Pinpoint the cell where the given text exists, returning its [x, y] midpoint coordinate. 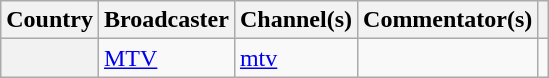
Commentator(s) [448, 20]
MTV [166, 58]
Broadcaster [166, 20]
mtv [296, 58]
Channel(s) [296, 20]
Country [50, 20]
